Return (X, Y) of the center of cell containing provided text 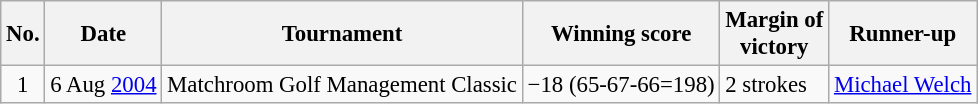
1 (23, 85)
Runner-up (903, 34)
Date (104, 34)
Michael Welch (903, 85)
Margin ofvictory (774, 34)
2 strokes (774, 85)
Tournament (342, 34)
−18 (65-67-66=198) (621, 85)
6 Aug 2004 (104, 85)
Matchroom Golf Management Classic (342, 85)
Winning score (621, 34)
No. (23, 34)
